Output the (X, Y) coordinate of the center of the cell containing the given text.  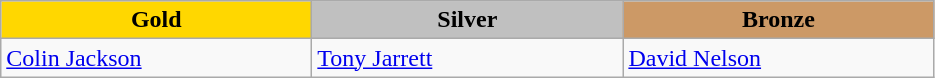
Bronze (778, 20)
Gold (156, 20)
Tony Jarrett (468, 58)
Colin Jackson (156, 58)
Silver (468, 20)
David Nelson (778, 58)
